Capture the cell that displays the provided text and extract its [X, Y] central coordinate. 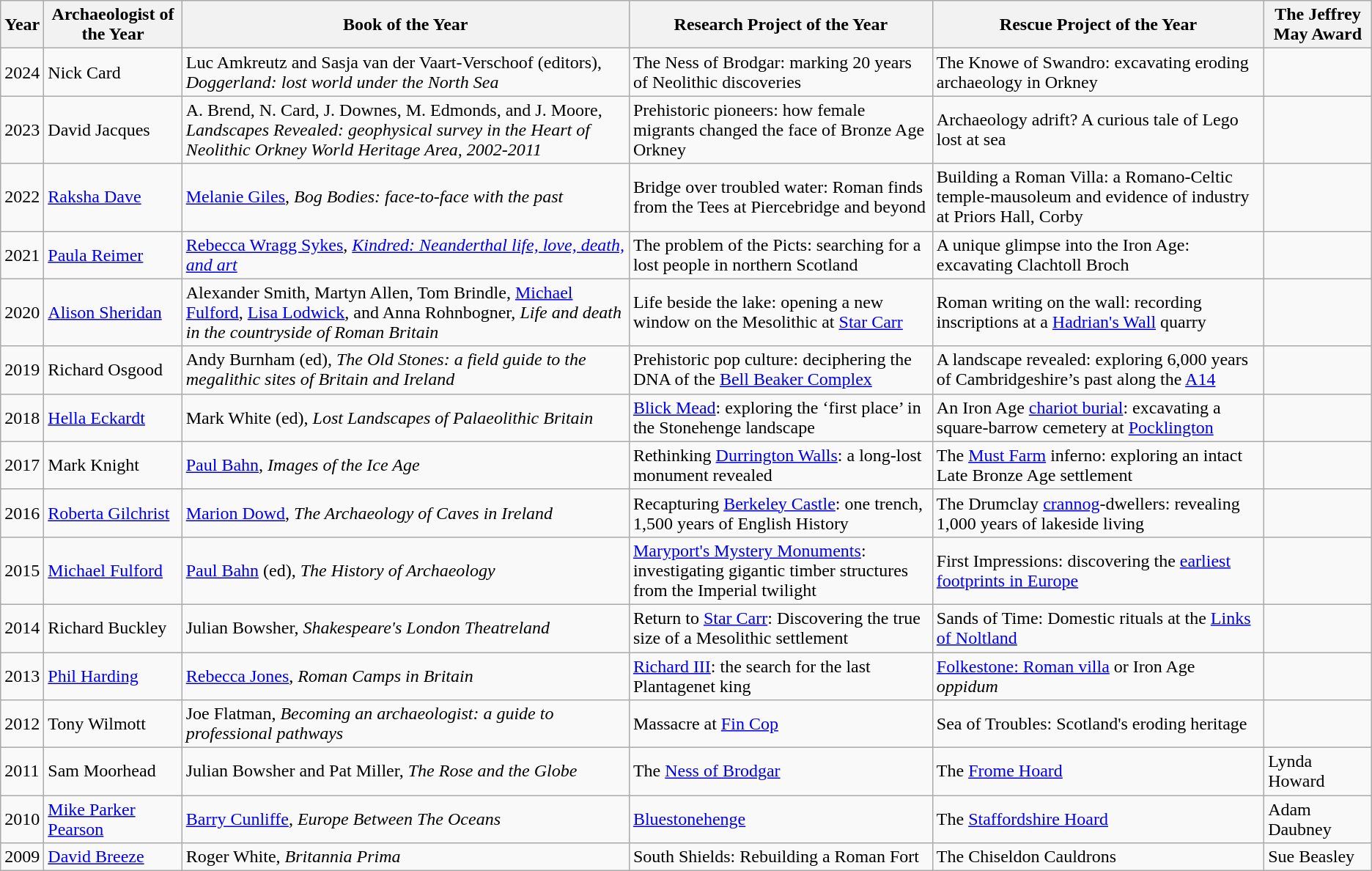
The Knowe of Swandro: excavating eroding archaeology in Orkney [1098, 72]
Alexander Smith, Martyn Allen, Tom Brindle, Michael Fulford, Lisa Lodwick, and Anna Rohnbogner, Life and death in the countryside of Roman Britain [405, 312]
The Chiseldon Cauldrons [1098, 857]
2015 [22, 570]
Recapturing Berkeley Castle: one trench, 1,500 years of English History [781, 513]
Book of the Year [405, 25]
Julian Bowsher and Pat Miller, The Rose and the Globe [405, 771]
Year [22, 25]
The Drumclay crannog-dwellers: revealing 1,000 years of lakeside living [1098, 513]
Rebecca Wragg Sykes, Kindred: Neanderthal life, love, death, and art [405, 255]
Blick Mead: exploring the ‘first place’ in the Stonehenge landscape [781, 418]
Sue Beasley [1318, 857]
2019 [22, 370]
2021 [22, 255]
The Staffordshire Hoard [1098, 820]
Mark Knight [113, 465]
Phil Harding [113, 676]
Archaeologist of the Year [113, 25]
Mike Parker Pearson [113, 820]
Folkestone: Roman villa or Iron Age oppidum [1098, 676]
Rethinking Durrington Walls: a long-lost monument revealed [781, 465]
First Impressions: discovering the earliest footprints in Europe [1098, 570]
South Shields: Rebuilding a Roman Fort [781, 857]
Paula Reimer [113, 255]
Bluestonehenge [781, 820]
Melanie Giles, Bog Bodies: face-to-face with the past [405, 197]
The Frome Hoard [1098, 771]
The problem of the Picts: searching for a lost people in northern Scotland [781, 255]
2023 [22, 130]
Luc Amkreutz and Sasja van der Vaart-Verschoof (editors), Doggerland: lost world under the North Sea [405, 72]
2020 [22, 312]
Paul Bahn, Images of the Ice Age [405, 465]
The Ness of Brodgar: marking 20 years of Neolithic discoveries [781, 72]
2016 [22, 513]
Return to Star Carr: Discovering the true size of a Mesolithic settlement [781, 628]
Lynda Howard [1318, 771]
Alison Sheridan [113, 312]
Prehistoric pop culture: deciphering the DNA of the Bell Beaker Complex [781, 370]
2014 [22, 628]
Richard Osgood [113, 370]
David Jacques [113, 130]
Richard III: the search for the last Plantagenet king [781, 676]
Michael Fulford [113, 570]
2022 [22, 197]
Nick Card [113, 72]
A landscape revealed: exploring 6,000 years of Cambridgeshire’s past along the A14 [1098, 370]
Mark White (ed), Lost Landscapes of Palaeolithic Britain [405, 418]
Roger White, Britannia Prima [405, 857]
Massacre at Fin Cop [781, 724]
Life beside the lake: opening a new window on the Mesolithic at Star Carr [781, 312]
Richard Buckley [113, 628]
Maryport's Mystery Monuments: investigating gigantic timber structures from the Imperial twilight [781, 570]
Building a Roman Villa: a Romano-Celtic temple-mausoleum and evidence of industry at Priors Hall, Corby [1098, 197]
Prehistoric pioneers: how female migrants changed the face of Bronze Age Orkney [781, 130]
Adam Daubney [1318, 820]
A unique glimpse into the Iron Age: excavating Clachtoll Broch [1098, 255]
Bridge over troubled water: Roman finds from the Tees at Piercebridge and beyond [781, 197]
Hella Eckardt [113, 418]
Sands of Time: Domestic rituals at the Links of Noltland [1098, 628]
The Must Farm inferno: exploring an intact Late Bronze Age settlement [1098, 465]
2017 [22, 465]
The Jeffrey May Award [1318, 25]
David Breeze [113, 857]
2009 [22, 857]
Rescue Project of the Year [1098, 25]
Paul Bahn (ed), The History of Archaeology [405, 570]
Julian Bowsher, Shakespeare's London Theatreland [405, 628]
2010 [22, 820]
Tony Wilmott [113, 724]
Roman writing on the wall: recording inscriptions at a Hadrian's Wall quarry [1098, 312]
2018 [22, 418]
Rebecca Jones, Roman Camps in Britain [405, 676]
Sam Moorhead [113, 771]
2011 [22, 771]
Andy Burnham (ed), The Old Stones: a field guide to the megalithic sites of Britain and Ireland [405, 370]
2024 [22, 72]
Raksha Dave [113, 197]
Sea of Troubles: Scotland's eroding heritage [1098, 724]
2013 [22, 676]
An Iron Age chariot burial: excavating a square-barrow cemetery at Pocklington [1098, 418]
2012 [22, 724]
Roberta Gilchrist [113, 513]
Archaeology adrift? A curious tale of Lego lost at sea [1098, 130]
The Ness of Brodgar [781, 771]
Marion Dowd, The Archaeology of Caves in Ireland [405, 513]
Research Project of the Year [781, 25]
Joe Flatman, Becoming an archaeologist: a guide to professional pathways [405, 724]
Barry Cunliffe, Europe Between The Oceans [405, 820]
